Identify which cell holds the provided text, then report its [X, Y] central coordinate. 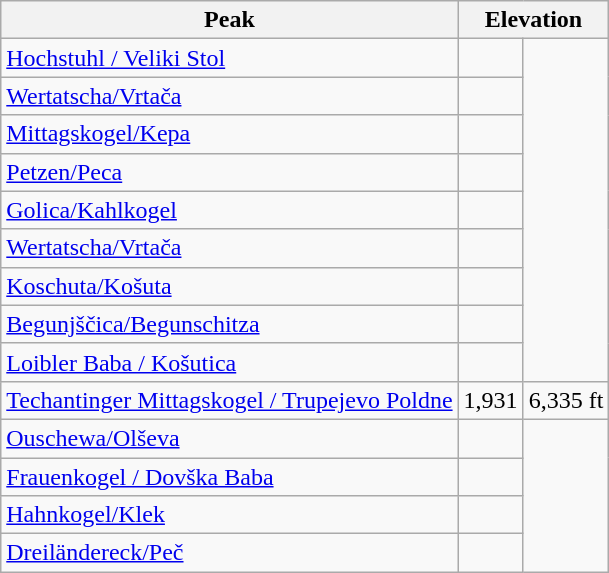
Elevation [534, 20]
Peak [230, 20]
Petzen/Peca [230, 172]
Loibler Baba / Košutica [230, 362]
Begunjščica/Begunschitza [230, 324]
Golica/Kahlkogel [230, 210]
6,335 ft [566, 400]
1,931 [490, 400]
Techantinger Mittagskogel / Trupejevo Poldne [230, 400]
Hahnkogel/Klek [230, 515]
Frauenkogel / Dovška Baba [230, 477]
Ouschewa/Olševa [230, 438]
Hochstuhl / Veliki Stol [230, 58]
Dreiländereck/Peč [230, 553]
Mittagskogel/Kepa [230, 134]
Koschuta/Košuta [230, 286]
